Locate the cell with the specified text and output its [X, Y] center coordinate. 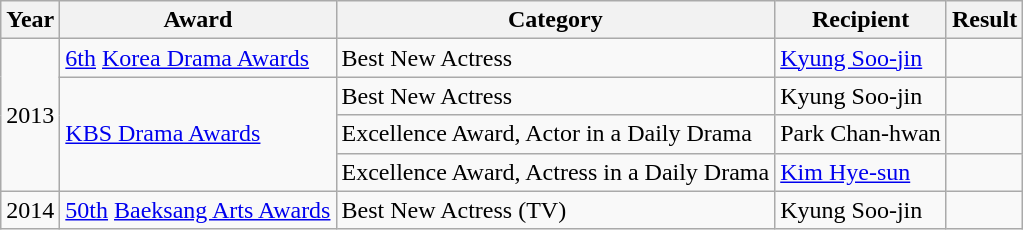
Excellence Award, Actress in a Daily Drama [556, 172]
Year [30, 20]
Kim Hye-sun [861, 172]
Result [984, 20]
Award [198, 20]
Best New Actress (TV) [556, 210]
KBS Drama Awards [198, 134]
Park Chan-hwan [861, 134]
Excellence Award, Actor in a Daily Drama [556, 134]
2013 [30, 115]
Category [556, 20]
50th Baeksang Arts Awards [198, 210]
6th Korea Drama Awards [198, 58]
Recipient [861, 20]
2014 [30, 210]
